Detect which cell encompasses the target text, then output its (X, Y) center coordinate. 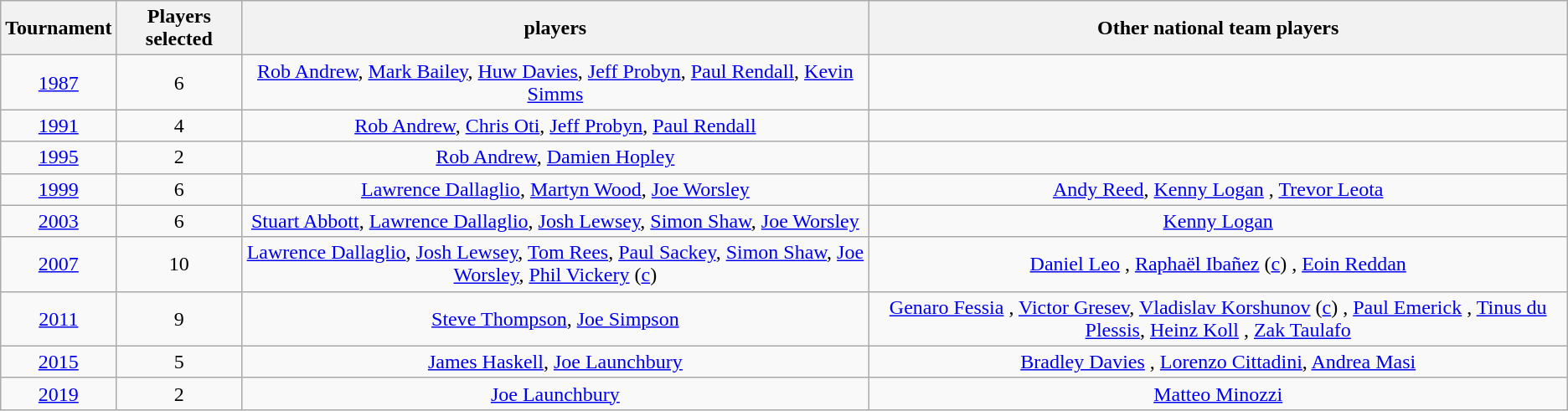
2011 (59, 318)
players (555, 28)
1995 (59, 157)
Matteo Minozzi (1218, 393)
Lawrence Dallaglio, Josh Lewsey, Tom Rees, Paul Sackey, Simon Shaw, Joe Worsley, Phil Vickery (c) (555, 265)
9 (179, 318)
Stuart Abbott, Lawrence Dallaglio, Josh Lewsey, Simon Shaw, Joe Worsley (555, 221)
Rob Andrew, Chris Oti, Jeff Probyn, Paul Rendall (555, 126)
1999 (59, 189)
Andy Reed, Kenny Logan , Trevor Leota (1218, 189)
2019 (59, 393)
Other national team players (1218, 28)
2007 (59, 265)
Players selected (179, 28)
Steve Thompson, Joe Simpson (555, 318)
Tournament (59, 28)
1991 (59, 126)
Joe Launchbury (555, 393)
10 (179, 265)
Bradley Davies , Lorenzo Cittadini, Andrea Masi (1218, 362)
2003 (59, 221)
Lawrence Dallaglio, Martyn Wood, Joe Worsley (555, 189)
Daniel Leo , Raphaël Ibañez (c) , Eoin Reddan (1218, 265)
Kenny Logan (1218, 221)
5 (179, 362)
2015 (59, 362)
Genaro Fessia , Victor Gresev, Vladislav Korshunov (c) , Paul Emerick , Tinus du Plessis, Heinz Koll , Zak Taulafo (1218, 318)
1987 (59, 82)
James Haskell, Joe Launchbury (555, 362)
4 (179, 126)
Rob Andrew, Mark Bailey, Huw Davies, Jeff Probyn, Paul Rendall, Kevin Simms (555, 82)
Rob Andrew, Damien Hopley (555, 157)
